Scan for the cell matching the given text and deliver its (x, y) coordinate at center. 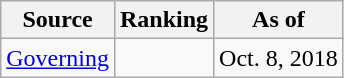
As of (279, 20)
Source (58, 20)
Ranking (164, 20)
Oct. 8, 2018 (279, 58)
Governing (58, 58)
